Detect which cell encompasses the target text, then output its (x, y) center coordinate. 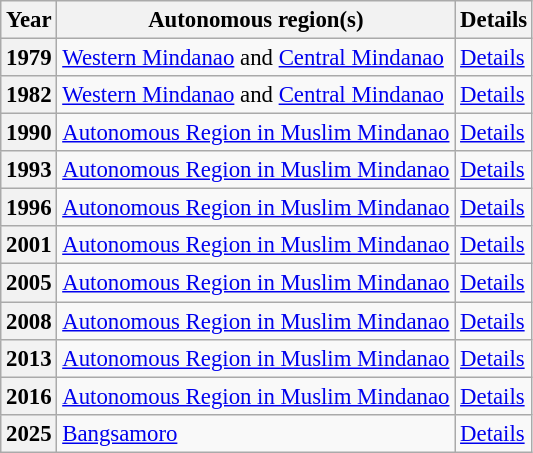
Autonomous region(s) (256, 20)
1993 (29, 170)
1990 (29, 133)
2013 (29, 358)
2025 (29, 433)
2016 (29, 396)
Year (29, 20)
Bangsamoro (256, 433)
1982 (29, 95)
1979 (29, 58)
1996 (29, 208)
2005 (29, 283)
2008 (29, 321)
2001 (29, 245)
